Find where the given text appears and provide that cell's center as (x, y) coordinate. 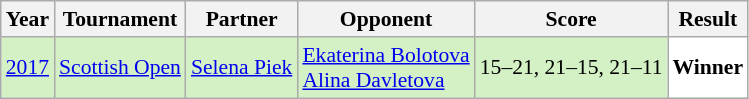
Tournament (120, 19)
2017 (28, 68)
15–21, 21–15, 21–11 (572, 68)
Partner (242, 19)
Ekaterina Bolotova Alina Davletova (386, 68)
Opponent (386, 19)
Result (708, 19)
Scottish Open (120, 68)
Selena Piek (242, 68)
Winner (708, 68)
Year (28, 19)
Score (572, 19)
